Output the (x, y) coordinate of the center of the cell containing the given text.  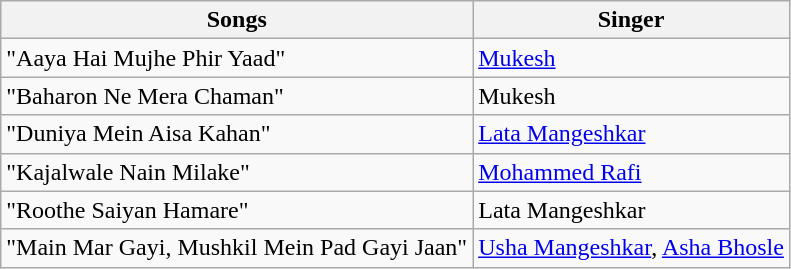
Mohammed Rafi (632, 172)
Singer (632, 20)
"Aaya Hai Mujhe Phir Yaad" (237, 58)
Songs (237, 20)
"Duniya Mein Aisa Kahan" (237, 134)
"Baharon Ne Mera Chaman" (237, 96)
Usha Mangeshkar, Asha Bhosle (632, 248)
"Roothe Saiyan Hamare" (237, 210)
"Main Mar Gayi, Mushkil Mein Pad Gayi Jaan" (237, 248)
"Kajalwale Nain Milake" (237, 172)
